Pinpoint the cell where the given text exists, returning its (x, y) midpoint coordinate. 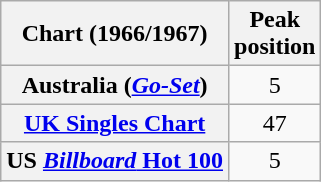
Australia (Go-Set) (115, 85)
US Billboard Hot 100 (115, 161)
Peakposition (275, 34)
Chart (1966/1967) (115, 34)
47 (275, 123)
UK Singles Chart (115, 123)
